Scan for the cell matching the given text and deliver its [x, y] coordinate at center. 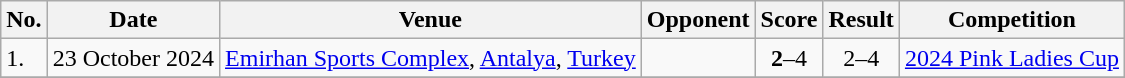
Competition [1012, 20]
Result [861, 20]
1. [24, 58]
Opponent [698, 20]
No. [24, 20]
Score [789, 20]
2024 Pink Ladies Cup [1012, 58]
23 October 2024 [133, 58]
Date [133, 20]
Emirhan Sports Complex, Antalya, Turkey [431, 58]
Venue [431, 20]
